Scan for the cell matching the given text and deliver its (X, Y) coordinate at center. 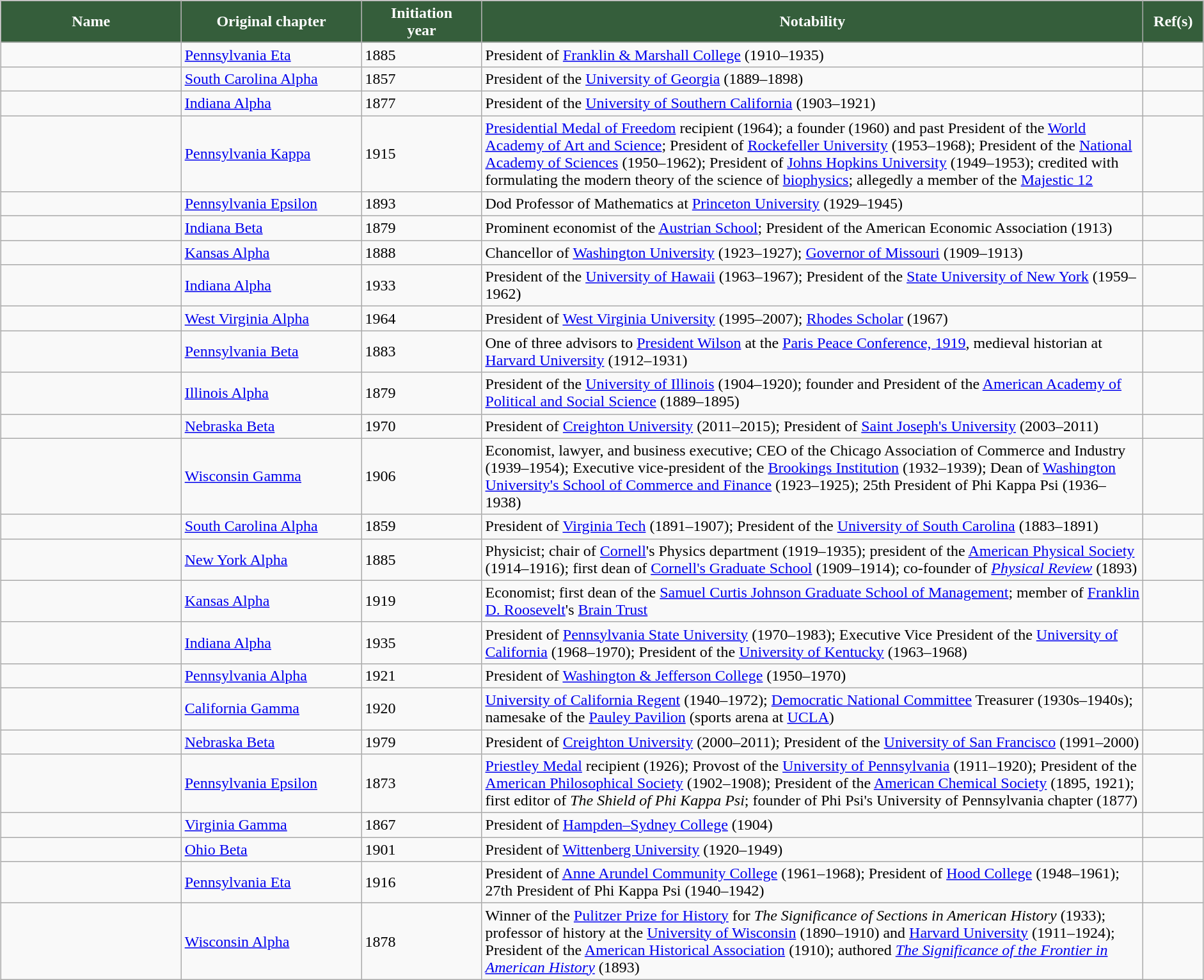
Pennsylvania Alpha (271, 676)
1906 (422, 476)
Dod Professor of Mathematics at Princeton University (1929–1945) (812, 204)
President of Virginia Tech (1891–1907); President of the University of South Carolina (1883–1891) (812, 526)
1873 (422, 784)
Wisconsin Alpha (271, 942)
Economist; first dean of the Samuel Curtis Johnson Graduate School of Management; member of Franklin D. Roosevelt's Brain Trust (812, 601)
1970 (422, 426)
1883 (422, 352)
President of Franklin & Marshall College (1910–1935) (812, 54)
One of three advisors to President Wilson at the Paris Peace Conference, 1919, medieval historian at Harvard University (1912–1931) (812, 352)
Virginia Gamma (271, 825)
President of the University of Southern California (1903–1921) (812, 103)
President of Anne Arundel Community College (1961–1968); President of Hood College (1948–1961); 27th President of Phi Kappa Psi (1940–1942) (812, 883)
1877 (422, 103)
1935 (422, 642)
1921 (422, 676)
Ohio Beta (271, 850)
1888 (422, 253)
1915 (422, 154)
Original chapter (271, 22)
Chancellor of Washington University (1923–1927); Governor of Missouri (1909–1913) (812, 253)
1920 (422, 709)
1857 (422, 79)
West Virginia Alpha (271, 319)
President of Creighton University (2000–2011); President of the University of San Francisco (1991–2000) (812, 741)
President of Creighton University (2011–2015); President of Saint Joseph's University (2003–2011) (812, 426)
President of the University of Hawaii (1963–1967); President of the State University of New York (1959–1962) (812, 285)
Ref(s) (1173, 22)
President of Washington & Jefferson College (1950–1970) (812, 676)
Pennsylvania Kappa (271, 154)
1901 (422, 850)
President of the University of Illinois (1904–1920); founder and President of the American Academy of Political and Social Science (1889–1895) (812, 393)
1893 (422, 204)
1867 (422, 825)
New York Alpha (271, 559)
Name (91, 22)
1979 (422, 741)
Illinois Alpha (271, 393)
Wisconsin Gamma (271, 476)
President of Hampden–Sydney College (1904) (812, 825)
Notability (812, 22)
1964 (422, 319)
1919 (422, 601)
Pennsylvania Beta (271, 352)
1859 (422, 526)
President of West Virginia University (1995–2007); Rhodes Scholar (1967) (812, 319)
1878 (422, 942)
1916 (422, 883)
Initiationyear (422, 22)
President of the University of Georgia (1889–1898) (812, 79)
President of Wittenberg University (1920–1949) (812, 850)
1933 (422, 285)
Prominent economist of the Austrian School; President of the American Economic Association (1913) (812, 228)
Indiana Beta (271, 228)
California Gamma (271, 709)
